Identify which cell holds the provided text, then report its (x, y) central coordinate. 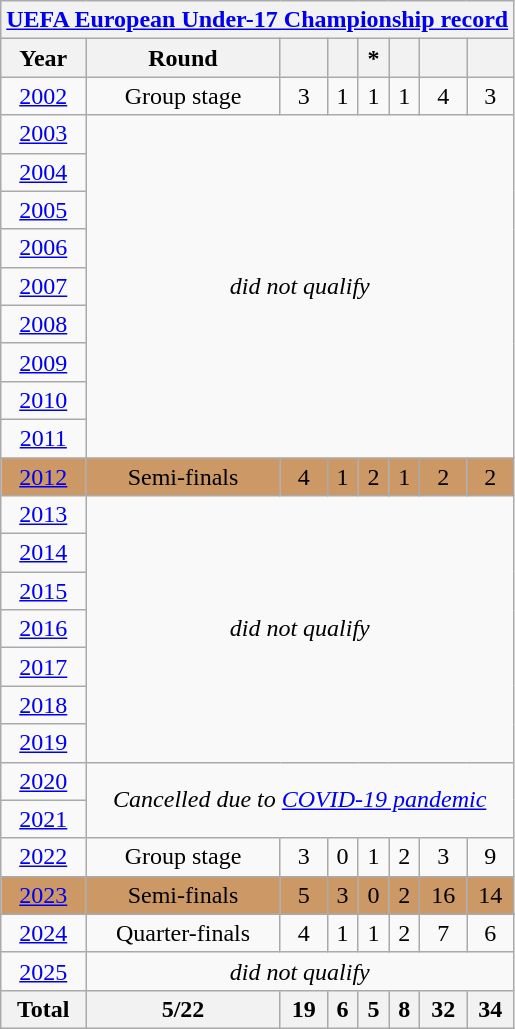
Total (44, 1009)
UEFA European Under-17 Championship record (258, 20)
2011 (44, 438)
2015 (44, 591)
2023 (44, 895)
2010 (44, 400)
Quarter-finals (183, 933)
2003 (44, 134)
2016 (44, 629)
2009 (44, 362)
2007 (44, 286)
2002 (44, 96)
2006 (44, 248)
2005 (44, 210)
8 (404, 1009)
19 (304, 1009)
2008 (44, 324)
9 (490, 857)
2012 (44, 477)
2024 (44, 933)
2020 (44, 781)
2019 (44, 743)
* (374, 58)
32 (444, 1009)
Cancelled due to COVID-19 pandemic (300, 800)
Round (183, 58)
2018 (44, 705)
2017 (44, 667)
2025 (44, 971)
34 (490, 1009)
2004 (44, 172)
2014 (44, 553)
2022 (44, 857)
2021 (44, 819)
7 (444, 933)
2013 (44, 515)
16 (444, 895)
5/22 (183, 1009)
14 (490, 895)
Year (44, 58)
